Return the [x, y] coordinate for the center point of the cell that contains the specified text.  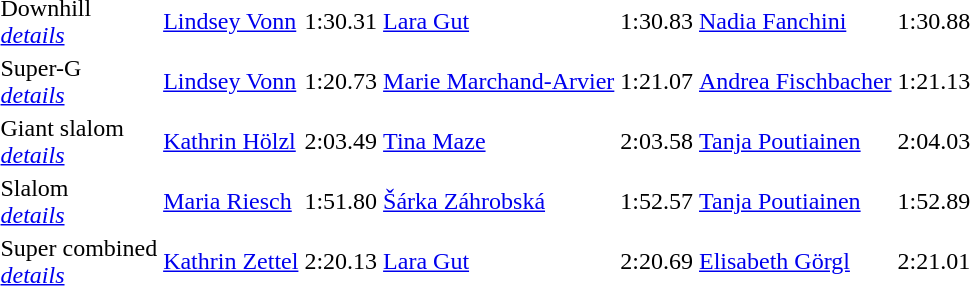
1:20.73 [341, 82]
Kathrin Hölzl [231, 142]
Maria Riesch [231, 202]
Šárka Záhrobská [499, 202]
1:52.57 [657, 202]
1:51.80 [341, 202]
2:03.49 [341, 142]
Lindsey Vonn [231, 82]
Tina Maze [499, 142]
Marie Marchand-Arvier [499, 82]
1:21.07 [657, 82]
2:03.58 [657, 142]
Andrea Fischbacher [796, 82]
